Scan for the cell matching the given text and deliver its (x, y) coordinate at center. 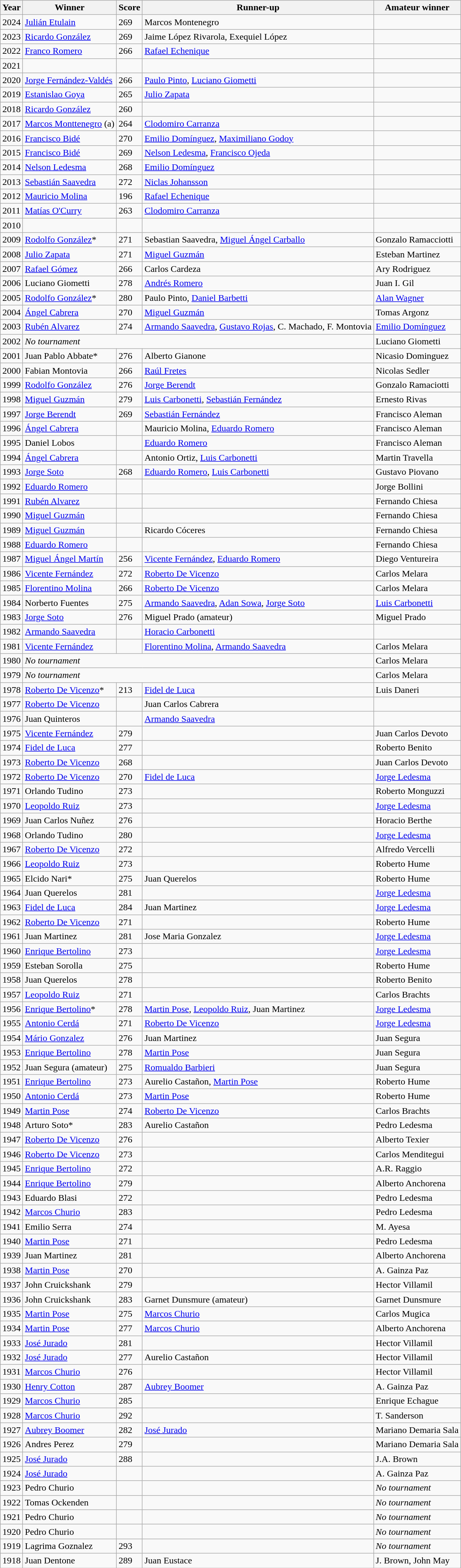
Luis Carbonetti (417, 602)
1948 (11, 1125)
Fabian Montovia (70, 370)
2006 (11, 283)
Carlos Mugica (417, 1314)
1987 (11, 559)
Vicente Fernández, Eduardo Romero (258, 559)
Nelson Ledesma, Francisco Ojeda (258, 153)
Antonio Ortiz, Luis Carbonetti (258, 458)
2014 (11, 167)
1964 (11, 893)
1921 (11, 1517)
Mário Gonzalez (70, 1038)
Juan Pablo Abbate* (70, 356)
264 (129, 124)
Ary Rodriguez (417, 269)
Raúl Fretes (258, 370)
2024 (11, 22)
1958 (11, 980)
Alberto Gianone (258, 356)
1935 (11, 1314)
Enrique Echague (417, 1401)
1936 (11, 1299)
Jorge Fernández-Valdés (70, 80)
2000 (11, 370)
1983 (11, 617)
Emilio Domínguez, Maximiliano Godoy (258, 138)
1925 (11, 1459)
Niclas Johansson (258, 182)
Ricardo Cóceres (258, 530)
Roberto Monguzzi (417, 791)
Florentino Molina, Armando Saavedra (258, 646)
T. Sanderson (417, 1415)
1933 (11, 1343)
Tomas Ockenden (70, 1502)
Nicasio Dominguez (417, 356)
1930 (11, 1386)
Nicolas Sedler (417, 370)
1952 (11, 1067)
282 (129, 1430)
1924 (11, 1473)
1927 (11, 1430)
Andres Perez (70, 1444)
1970 (11, 806)
Nelson Ledesma (70, 167)
Amateur winner (417, 8)
1981 (11, 646)
263 (129, 211)
285 (129, 1401)
2013 (11, 182)
Eduardo Blasi (70, 1198)
1973 (11, 762)
289 (129, 1560)
1946 (11, 1154)
Runner-up (258, 8)
Gustavo Piovano (417, 472)
Elcido Nari* (70, 878)
1995 (11, 443)
Horacio Carbonetti (258, 631)
Sebastián Saavedra (70, 182)
1975 (11, 733)
2002 (11, 341)
Eduardo Romero, Luis Carbonetti (258, 472)
Rafael Gómez (70, 269)
1937 (11, 1285)
1939 (11, 1256)
1942 (11, 1212)
Martin Travella (417, 458)
Luis Carbonetti, Sebastián Fernández (258, 399)
1991 (11, 501)
1945 (11, 1169)
1938 (11, 1270)
Enrique Bertolino* (70, 1009)
Jaime López Rivarola, Exequiel López (258, 37)
1971 (11, 791)
Estanislao Goya (70, 95)
Carlos Cardeza (258, 269)
2012 (11, 196)
1931 (11, 1372)
Alan Wagner (417, 298)
1967 (11, 849)
1923 (11, 1488)
Julián Etulain (70, 22)
1953 (11, 1052)
1969 (11, 820)
Mauricio Molina, Eduardo Romero (258, 429)
1990 (11, 516)
Martin Pose, Leopoldo Ruiz, Juan Martinez (258, 1009)
2019 (11, 95)
1951 (11, 1081)
287 (129, 1386)
Year (11, 8)
Florentino Molina (70, 588)
Aurelio Castañon, Martin Pose (258, 1081)
Luis Daneri (417, 690)
288 (129, 1459)
1976 (11, 719)
1922 (11, 1502)
1941 (11, 1227)
Jorge Bollini (417, 487)
2011 (11, 211)
1978 (11, 690)
J.A. Brown (417, 1459)
Mauricio Molina (70, 196)
Sebastián Fernández (258, 414)
2010 (11, 225)
1985 (11, 588)
1984 (11, 602)
Arturo Soto* (70, 1125)
1965 (11, 878)
1940 (11, 1241)
1960 (11, 951)
Miguel Ángel Martín (70, 559)
1949 (11, 1111)
Garnet Dunsmure (amateur) (258, 1299)
1944 (11, 1183)
Juan Segura (amateur) (70, 1067)
Marcos Montenegro (258, 22)
2023 (11, 37)
2001 (11, 356)
1974 (11, 748)
Jose Maria Gonzalez (258, 937)
2007 (11, 269)
1929 (11, 1401)
Miguel Prado (417, 617)
1968 (11, 835)
1950 (11, 1096)
2018 (11, 109)
J. Brown, John May (417, 1560)
2016 (11, 138)
Gonzalo Ramaciotti (417, 385)
1999 (11, 385)
Gonzalo Ramacciotti (417, 240)
Horacio Berthe (417, 820)
1962 (11, 922)
2017 (11, 124)
256 (129, 559)
Ernesto Rivas (417, 399)
213 (129, 690)
1954 (11, 1038)
1982 (11, 631)
292 (129, 1415)
Norberto Fuentes (70, 602)
1989 (11, 530)
Alberto Texier (417, 1140)
1997 (11, 414)
1928 (11, 1415)
Juan Eustace (258, 1560)
Alfredo Vercelli (417, 849)
1979 (11, 675)
1998 (11, 399)
2004 (11, 312)
1977 (11, 704)
Daniel Lobos (70, 443)
260 (129, 109)
Juan Quinteros (70, 719)
1988 (11, 545)
Paulo Pinto, Daniel Barbetti (258, 298)
Juan Carlos Nuñez (70, 820)
1993 (11, 472)
1994 (11, 458)
Esteban Sorolla (70, 966)
Matías O'Curry (70, 211)
Armando Saavedra, Gustavo Rojas, C. Machado, F. Montovia (258, 327)
1920 (11, 1531)
Sebastian Saavedra, Miguel Ángel Carballo (258, 240)
1926 (11, 1444)
A.R. Raggio (417, 1169)
1980 (11, 661)
Juan I. Gil (417, 283)
1957 (11, 994)
Lagrima Goznalez (70, 1546)
Esteban Martinez (417, 254)
2008 (11, 254)
293 (129, 1546)
1972 (11, 777)
Miguel Prado (amateur) (258, 617)
1934 (11, 1328)
2005 (11, 298)
2009 (11, 240)
2022 (11, 51)
Armando Saavedra, Adan Sowa, Jorge Soto (258, 602)
Diego Ventureira (417, 559)
1919 (11, 1546)
1947 (11, 1140)
Romualdo Barbieri (258, 1067)
Marcos Monttenegro (a) (70, 124)
Garnet Dunsmure (417, 1299)
265 (129, 95)
1986 (11, 574)
Franco Romero (70, 51)
1955 (11, 1023)
Emilio Serra (70, 1227)
M. Ayesa (417, 1227)
Henry Cotton (70, 1386)
1966 (11, 864)
Juan Carlos Cabrera (258, 704)
1918 (11, 1560)
2003 (11, 327)
1956 (11, 1009)
1996 (11, 429)
1992 (11, 487)
Rodolfo González (70, 385)
1932 (11, 1358)
Juan Dentone (70, 1560)
196 (129, 196)
Carlos Menditegui (417, 1154)
1963 (11, 908)
1961 (11, 937)
2015 (11, 153)
284 (129, 908)
Paulo Pinto, Luciano Giometti (258, 80)
Andrés Romero (258, 283)
Winner (70, 8)
2021 (11, 66)
Roberto De Vicenzo* (70, 690)
Score (129, 8)
1943 (11, 1198)
1959 (11, 966)
Tomas Argonz (417, 312)
2020 (11, 80)
